Identify which cell holds the provided text, then report its (x, y) central coordinate. 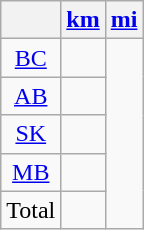
BC (31, 58)
km (83, 20)
SK (31, 134)
Total (31, 210)
MB (31, 172)
mi (124, 20)
AB (31, 96)
